For the text-containing cell, return its midpoint in (x, y) coordinate format. 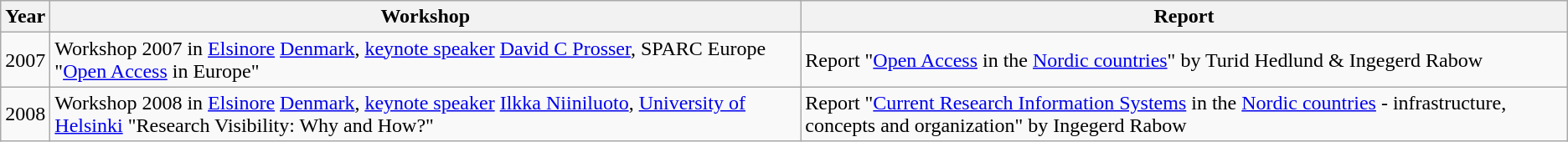
Year (25, 17)
Workshop 2008 in Elsinore Denmark, keynote speaker Ilkka Niiniluoto, University of Helsinki "Research Visibility: Why and How?" (426, 114)
Report (1184, 17)
2008 (25, 114)
Report "Current Research Information Systems in the Nordic countries - infrastructure, concepts and organization" by Ingegerd Rabow (1184, 114)
Report "Open Access in the Nordic countries" by Turid Hedlund & Ingegerd Rabow (1184, 60)
Workshop (426, 17)
2007 (25, 60)
Workshop 2007 in Elsinore Denmark, keynote speaker David C Prosser, SPARC Europe "Open Access in Europe" (426, 60)
